Determine the (x, y) coordinate at the center of the cell enclosing the given text.  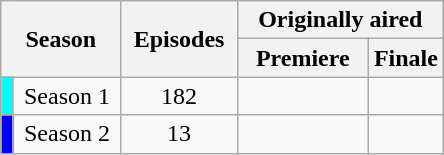
Episodes (179, 39)
Premiere (302, 58)
Season 2 (67, 134)
13 (179, 134)
182 (179, 96)
Season (61, 39)
Originally aired (340, 20)
Finale (406, 58)
Season 1 (67, 96)
